Identify which cell holds the provided text, then report its (x, y) central coordinate. 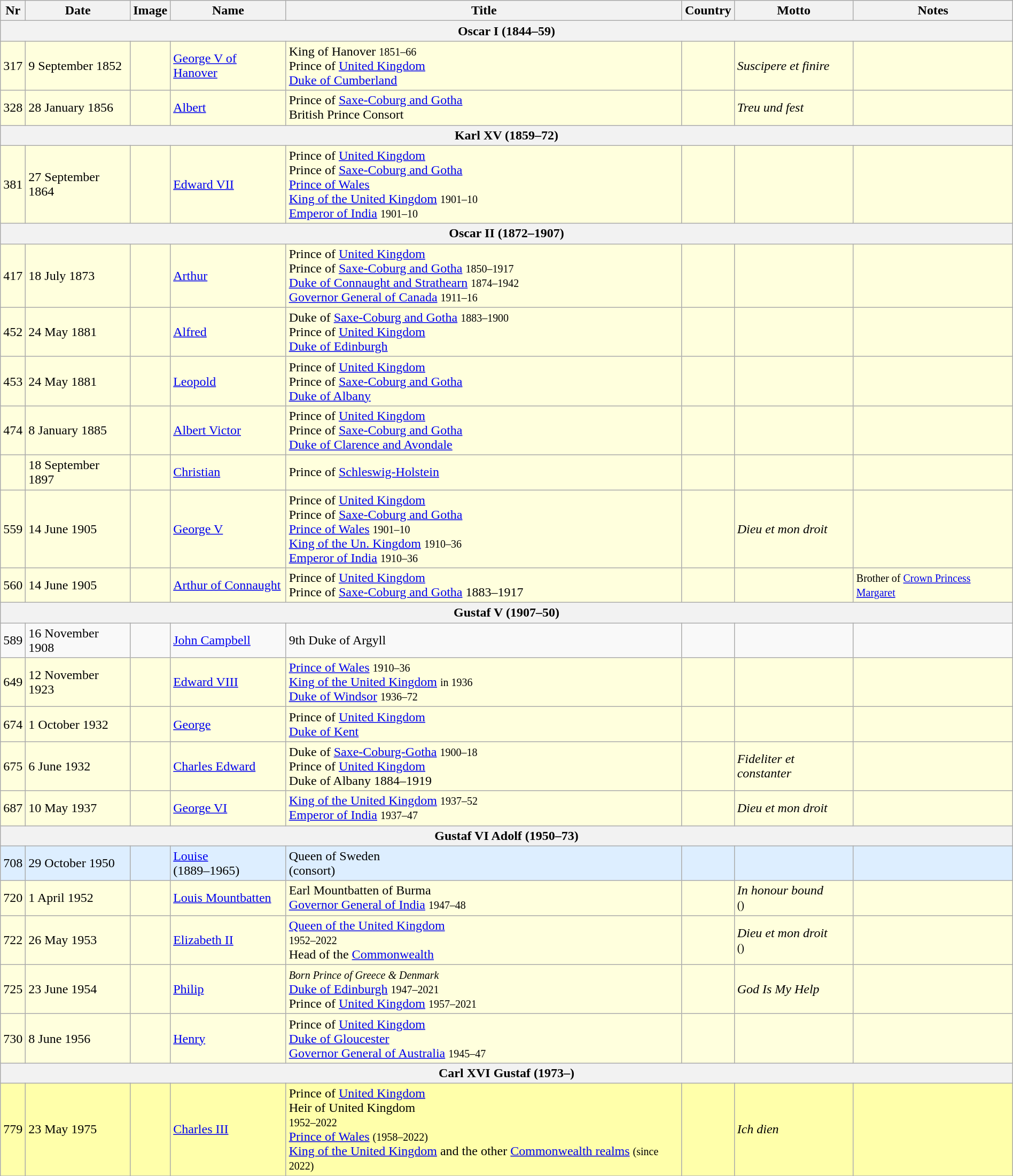
452 (13, 332)
720 (13, 898)
Earl Mountbatten of BurmaGovernor General of India 1947–48 (484, 898)
Albert Victor (228, 430)
1 October 1932 (78, 725)
Henry (228, 1038)
Charles III (228, 1130)
27 September 1864 (78, 184)
Prince of United KingdomPrince of Saxe-Coburg and GothaDuke of Albany (484, 381)
16 November 1908 (78, 640)
Karl XV (1859–72) (506, 135)
Born Prince of Greece & DenmarkDuke of Edinburgh 1947–2021Prince of United Kingdom 1957–2021 (484, 989)
725 (13, 989)
Prince of United KingdomPrince of Saxe-Coburg and GothaPrince of WalesKing of the United Kingdom 1901–10Emperor of India 1901–10 (484, 184)
12 November 1923 (78, 682)
Treu und fest (794, 108)
Gustaf V (1907–50) (506, 613)
Alfred (228, 332)
28 January 1856 (78, 108)
730 (13, 1038)
Prince of Schleswig-Holstein (484, 472)
Country (708, 11)
John Campbell (228, 640)
18 September 1897 (78, 472)
King of the United Kingdom 1937–52Emperor of India 1937–47 (484, 808)
Philip (228, 989)
Carl XVI Gustaf (1973–) (506, 1073)
Prince of United KingdomPrince of Saxe-Coburg and Gotha 1850–1917Duke of Connaught and Strathearn 1874–1942Governor General of Canada 1911–16 (484, 276)
560 (13, 586)
559 (13, 528)
Edward VII (228, 184)
8 June 1956 (78, 1038)
722 (13, 940)
Suscipere et finire (794, 66)
10 May 1937 (78, 808)
Duke of Saxe-Coburg and Gotha 1883–1900Prince of United KingdomDuke of Edinburgh (484, 332)
Duke of Saxe-Coburg-Gotha 1900–18Prince of United KingdomDuke of Albany 1884–1919 (484, 766)
Oscar I (1844–59) (506, 31)
9 September 1852 (78, 66)
779 (13, 1130)
Prince of United KingdomDuke of GloucesterGovernor General of Australia 1945–47 (484, 1038)
Leopold (228, 381)
18 July 1873 (78, 276)
Louise(1889–1965) (228, 863)
Prince of United KingdomPrince of Saxe-Coburg and GothaPrince of Wales 1901–10King of the Un. Kingdom 1910–36Emperor of India 1910–36 (484, 528)
29 October 1950 (78, 863)
23 June 1954 (78, 989)
Queen of the United Kingdom1952–2022Head of the Commonwealth (484, 940)
453 (13, 381)
Date (78, 11)
26 May 1953 (78, 940)
Christian (228, 472)
9th Duke of Argyll (484, 640)
Oscar II (1872–1907) (506, 233)
George V (228, 528)
23 May 1975 (78, 1130)
Motto (794, 11)
6 June 1932 (78, 766)
George VI (228, 808)
In honour bound () (794, 898)
417 (13, 276)
381 (13, 184)
Prince of United KingdomDuke of Kent (484, 725)
Notes (933, 11)
708 (13, 863)
God Is My Help (794, 989)
Nr (13, 11)
Edward VIII (228, 682)
649 (13, 682)
Elizabeth II (228, 940)
Title (484, 11)
Fideliter et constanter (794, 766)
Arthur of Connaught (228, 586)
687 (13, 808)
1 April 1952 (78, 898)
King of Hanover 1851–66Prince of United Kingdom Duke of Cumberland (484, 66)
Name (228, 11)
Prince of Saxe-Coburg and GothaBritish Prince Consort (484, 108)
675 (13, 766)
Gustaf VI Adolf (1950–73) (506, 836)
Charles Edward (228, 766)
Ich dien (794, 1130)
674 (13, 725)
Image (151, 11)
474 (13, 430)
Queen of Sweden(consort) (484, 863)
Prince of United KingdomPrince of Saxe-Coburg and Gotha 1883–1917 (484, 586)
Dieu et mon droit () (794, 940)
Louis Mountbatten (228, 898)
Arthur (228, 276)
Prince of United KingdomPrince of Saxe-Coburg and GothaDuke of Clarence and Avondale (484, 430)
589 (13, 640)
Albert (228, 108)
Prince of Wales 1910–36King of the United Kingdom in 1936Duke of Windsor 1936–72 (484, 682)
George V of Hanover (228, 66)
328 (13, 108)
George (228, 725)
Brother of Crown Princess Margaret (933, 586)
8 January 1885 (78, 430)
317 (13, 66)
